For the text-containing cell, return its midpoint in (X, Y) coordinate format. 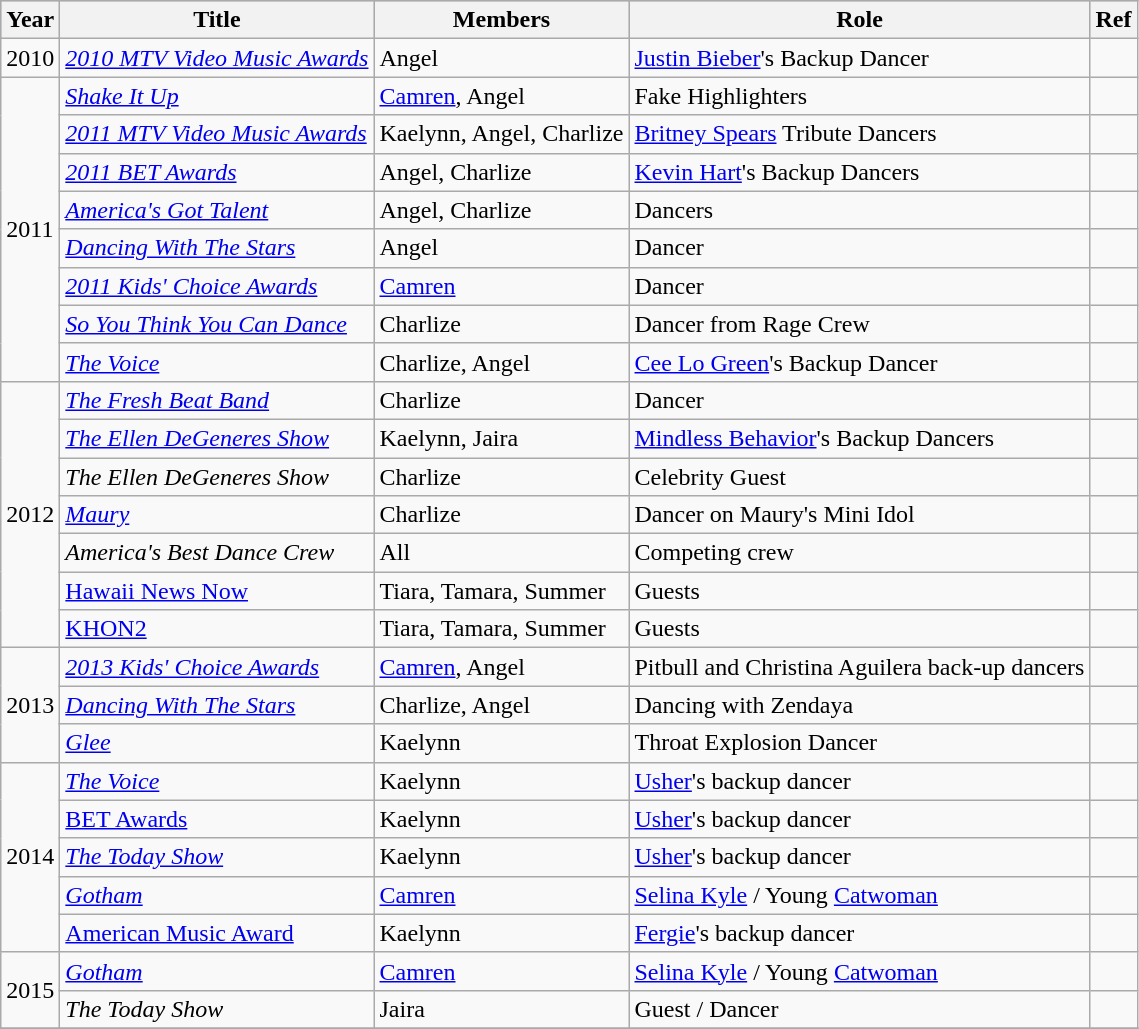
Ref (1114, 20)
America's Best Dance Crew (217, 553)
Dancer from Rage Crew (860, 324)
2011 MTV Video Music Awards (217, 134)
Celebrity Guest (860, 477)
2011 (30, 229)
2013 Kids' Choice Awards (217, 667)
Role (860, 20)
2012 (30, 514)
The Fresh Beat Band (217, 400)
Shake It Up (217, 96)
Fake Highlighters (860, 96)
Dancers (860, 210)
Dancing with Zendaya (860, 705)
All (502, 553)
BET Awards (217, 819)
2013 (30, 705)
Cee Lo Green's Backup Dancer (860, 362)
Competing crew (860, 553)
Britney Spears Tribute Dancers (860, 134)
Jaira (502, 1009)
Kaelynn, Angel, Charlize (502, 134)
Kaelynn, Jaira (502, 438)
2015 (30, 990)
America's Got Talent (217, 210)
Year (30, 20)
Maury (217, 515)
2010 MTV Video Music Awards (217, 58)
2010 (30, 58)
Fergie's backup dancer (860, 933)
2014 (30, 857)
Guest / Dancer (860, 1009)
2011 Kids' Choice Awards (217, 286)
Hawaii News Now (217, 591)
Mindless Behavior's Backup Dancers (860, 438)
2011 BET Awards (217, 172)
Dancer on Maury's Mini Idol (860, 515)
Pitbull and Christina Aguilera back-up dancers (860, 667)
Glee (217, 743)
Justin Bieber's Backup Dancer (860, 58)
So You Think You Can Dance (217, 324)
Throat Explosion Dancer (860, 743)
Kevin Hart's Backup Dancers (860, 172)
Members (502, 20)
American Music Award (217, 933)
Title (217, 20)
KHON2 (217, 629)
